Return the (x, y) coordinate for the center point of the cell that contains the specified text.  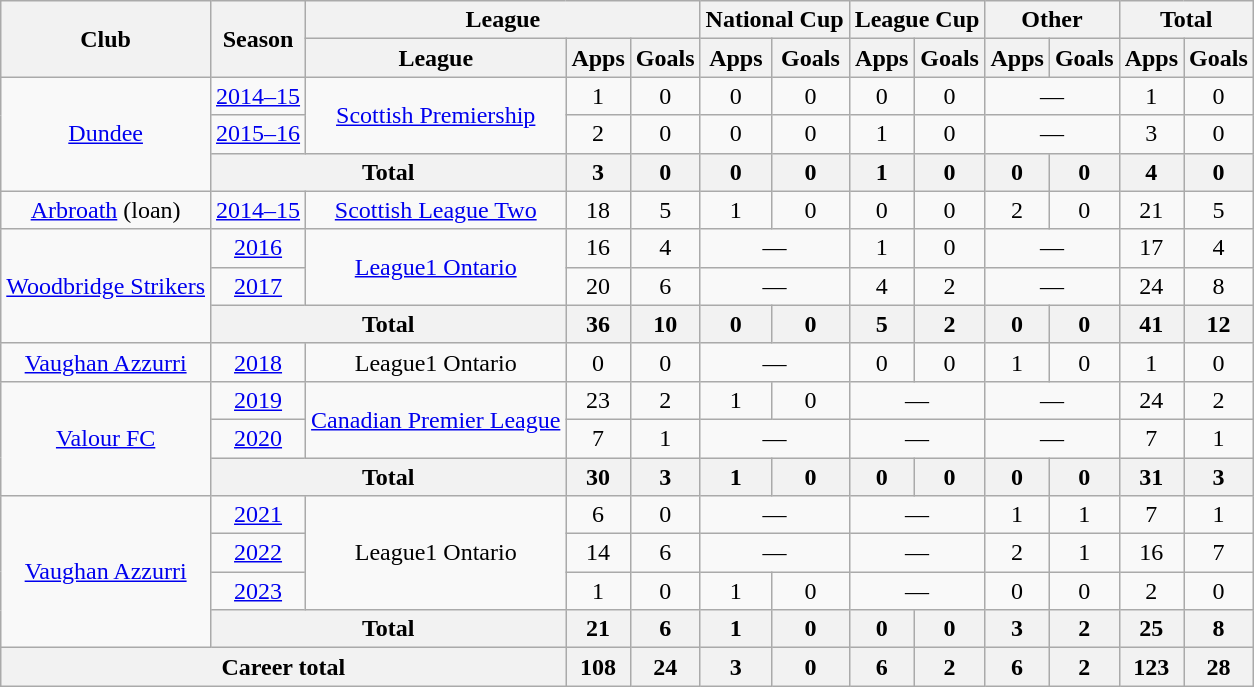
Dundee (106, 134)
2022 (258, 553)
2016 (258, 248)
Season (258, 39)
12 (1219, 324)
2018 (258, 362)
20 (598, 286)
Club (106, 39)
2021 (258, 515)
23 (598, 400)
2020 (258, 438)
Career total (284, 667)
Other (1052, 20)
108 (598, 667)
2017 (258, 286)
30 (598, 477)
2023 (258, 591)
28 (1219, 667)
123 (1151, 667)
14 (598, 553)
18 (598, 210)
Canadian Premier League (436, 419)
Valour FC (106, 438)
25 (1151, 629)
36 (598, 324)
41 (1151, 324)
Woodbridge Strikers (106, 286)
National Cup (774, 20)
10 (665, 324)
2019 (258, 400)
Arbroath (loan) (106, 210)
Scottish Premiership (436, 115)
2015–16 (258, 134)
31 (1151, 477)
17 (1151, 248)
Scottish League Two (436, 210)
League Cup (917, 20)
